Provide the (X, Y) coordinate of the cell's center where the given text is located.  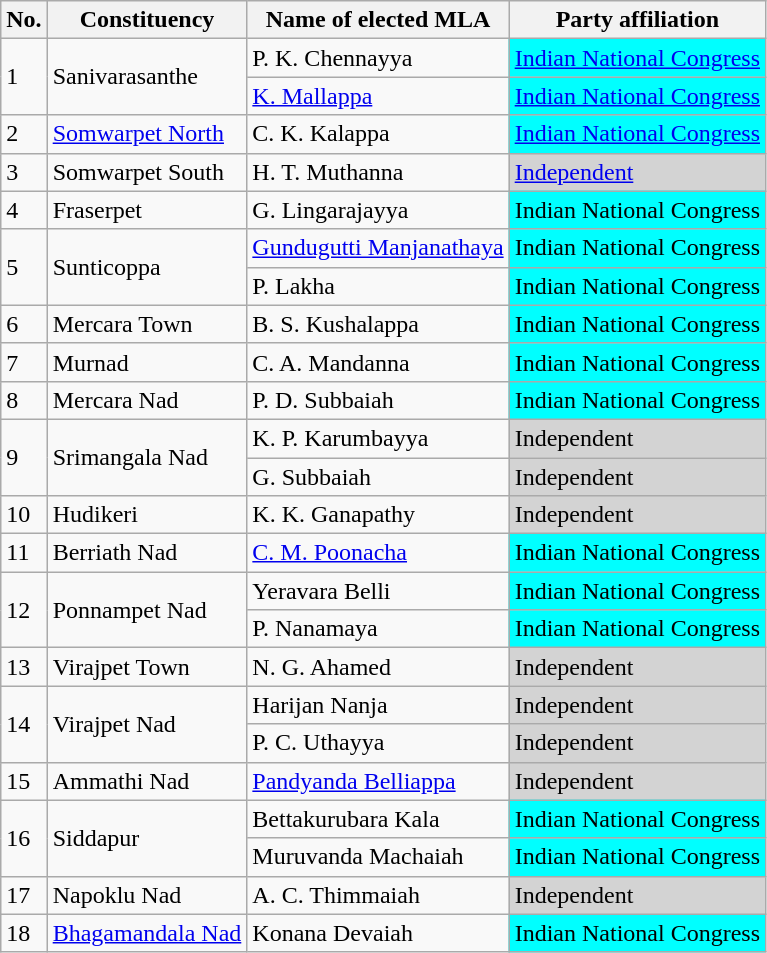
Gundugutti Manjanathaya (378, 248)
P. Nanamaya (378, 629)
Berriath Nad (147, 553)
15 (24, 781)
H. T. Muthanna (378, 172)
Sanivarasanthe (147, 77)
Pandyanda Belliappa (378, 781)
Bettakurubara Kala (378, 819)
Muruvanda Machaiah (378, 857)
Mercara Town (147, 324)
Virajpet Town (147, 667)
K. P. Karumbayya (378, 438)
Name of elected MLA (378, 20)
Ponnampet Nad (147, 610)
Mercara Nad (147, 400)
14 (24, 724)
K. K. Ganapathy (378, 515)
Virajpet Nad (147, 724)
12 (24, 610)
17 (24, 895)
Constituency (147, 20)
No. (24, 20)
Napoklu Nad (147, 895)
A. C. Thimmaiah (378, 895)
K. Mallappa (378, 96)
Hudikeri (147, 515)
Somwarpet North (147, 134)
7 (24, 362)
Ammathi Nad (147, 781)
11 (24, 553)
Party affiliation (637, 20)
Siddapur (147, 838)
P. Lakha (378, 286)
2 (24, 134)
5 (24, 267)
G. Subbaiah (378, 477)
13 (24, 667)
Fraserpet (147, 210)
P. D. Subbaiah (378, 400)
8 (24, 400)
4 (24, 210)
C. A. Mandanna (378, 362)
Bhagamandala Nad (147, 933)
C. K. Kalappa (378, 134)
P. C. Uthayya (378, 743)
1 (24, 77)
P. K. Chennayya (378, 58)
18 (24, 933)
10 (24, 515)
Sunticoppa (147, 267)
C. M. Poonacha (378, 553)
Srimangala Nad (147, 457)
Murnad (147, 362)
G. Lingarajayya (378, 210)
N. G. Ahamed (378, 667)
3 (24, 172)
Somwarpet South (147, 172)
9 (24, 457)
6 (24, 324)
Konana Devaiah (378, 933)
B. S. Kushalappa (378, 324)
Harijan Nanja (378, 705)
Yeravara Belli (378, 591)
16 (24, 838)
